Scan for the cell matching the given text and deliver its [x, y] coordinate at center. 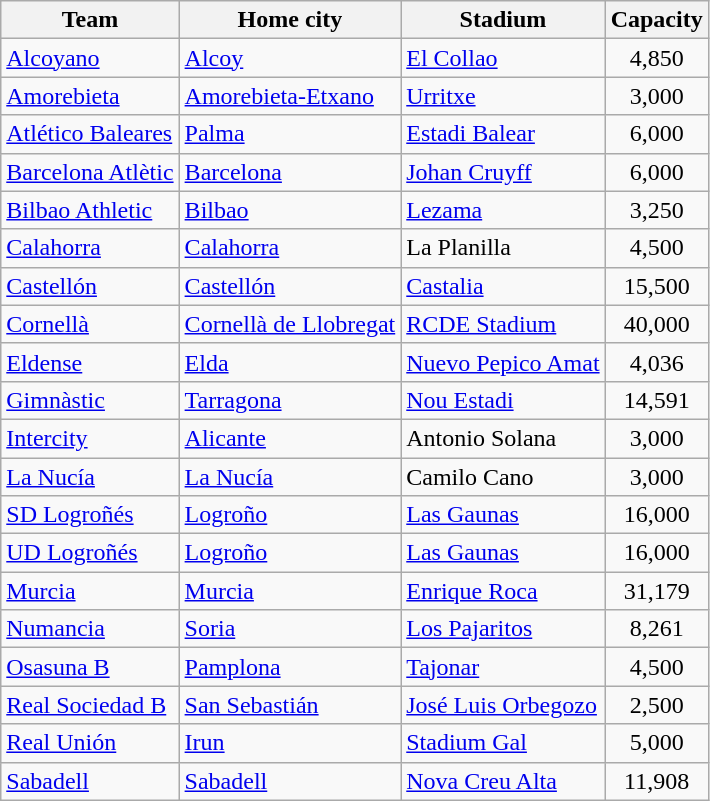
Real Sociedad B [90, 705]
La Planilla [503, 248]
Eldense [90, 362]
Bilbao [290, 210]
Lezama [503, 210]
San Sebastián [290, 705]
Irun [290, 743]
Alcoyano [90, 58]
UD Logroñés [90, 553]
Gimnàstic [90, 400]
8,261 [656, 629]
15,500 [656, 286]
Castalia [503, 286]
Amorebieta [90, 96]
Nou Estadi [503, 400]
2,500 [656, 705]
Estadi Balear [503, 134]
Intercity [90, 438]
SD Logroñés [90, 515]
Nova Creu Alta [503, 781]
Antonio Solana [503, 438]
4,036 [656, 362]
Pamplona [290, 667]
Atlético Baleares [90, 134]
Cornellà de Llobregat [290, 324]
5,000 [656, 743]
4,850 [656, 58]
Cornellà [90, 324]
Stadium Gal [503, 743]
El Collao [503, 58]
Capacity [656, 20]
Nuevo Pepico Amat [503, 362]
Home city [290, 20]
Amorebieta-Etxano [290, 96]
Barcelona Atlètic [90, 172]
Stadium [503, 20]
Real Unión [90, 743]
14,591 [656, 400]
Alcoy [290, 58]
José Luis Orbegozo [503, 705]
3,250 [656, 210]
Barcelona [290, 172]
Los Pajaritos [503, 629]
Soria [290, 629]
Numancia [90, 629]
Urritxe [503, 96]
40,000 [656, 324]
Team [90, 20]
Osasuna B [90, 667]
11,908 [656, 781]
Johan Cruyff [503, 172]
Alicante [290, 438]
Palma [290, 134]
RCDE Stadium [503, 324]
Enrique Roca [503, 591]
Tajonar [503, 667]
Elda [290, 362]
31,179 [656, 591]
Bilbao Athletic [90, 210]
Tarragona [290, 400]
Camilo Cano [503, 477]
